Search for the cell housing the specified text and yield its [X, Y] center coordinate. 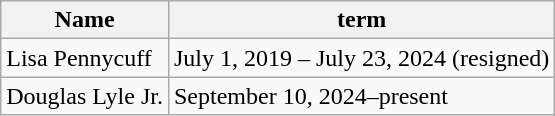
Douglas Lyle Jr. [85, 96]
Lisa Pennycuff [85, 58]
term [361, 20]
Name [85, 20]
September 10, 2024–present [361, 96]
July 1, 2019 – July 23, 2024 (resigned) [361, 58]
